Search for the cell housing the specified text and yield its (X, Y) center coordinate. 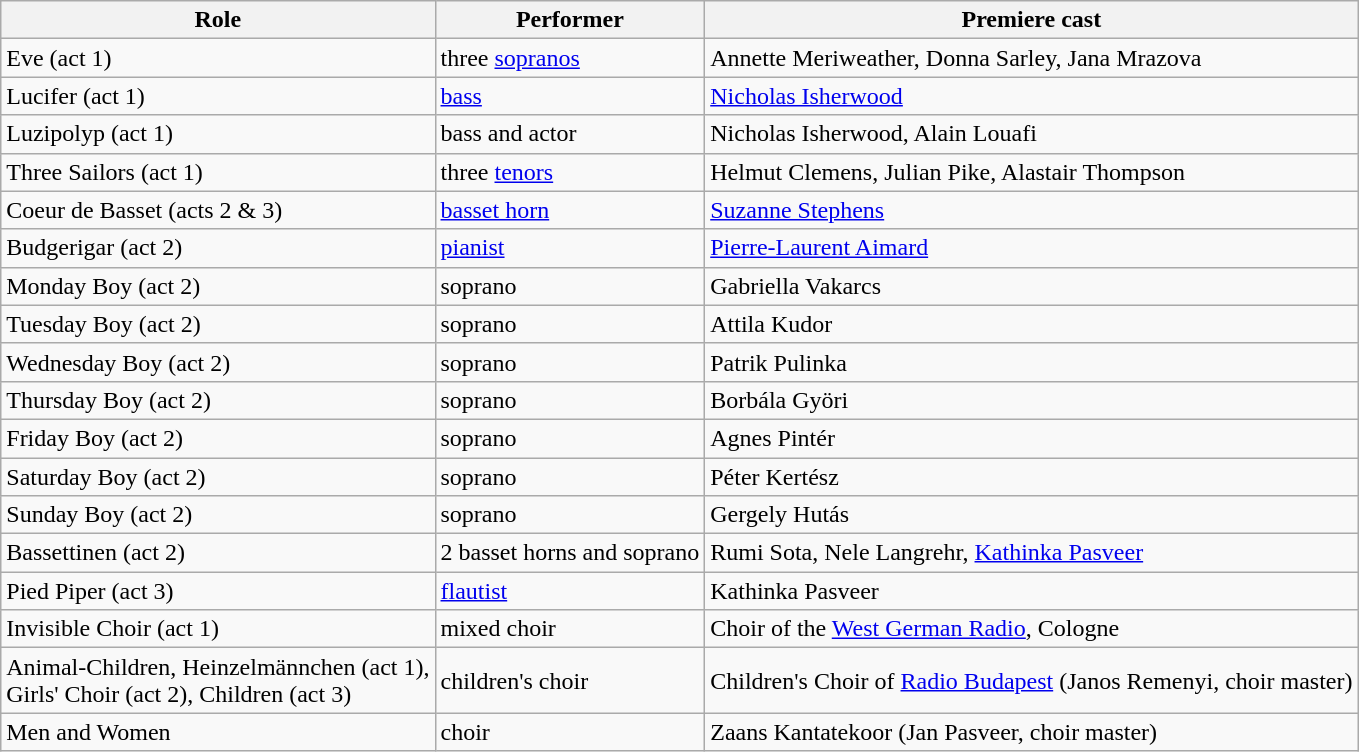
Gergely Hutás (1032, 515)
flautist (570, 591)
Helmut Clemens, Julian Pike, Alastair Thompson (1032, 172)
2 basset horns and soprano (570, 553)
Coeur de Basset (acts 2 & 3) (218, 210)
Monday Boy (act 2) (218, 286)
bass (570, 96)
Men and Women (218, 732)
three tenors (570, 172)
Luzipolyp (act 1) (218, 134)
Children's Choir of Radio Budapest (Janos Remenyi, choir master) (1032, 680)
children's choir (570, 680)
Saturday Boy (act 2) (218, 477)
Choir of the West German Radio, Cologne (1032, 629)
Eve (act 1) (218, 58)
Sunday Boy (act 2) (218, 515)
Rumi Sota, Nele Langrehr, Kathinka Pasveer (1032, 553)
Attila Kudor (1032, 324)
Wednesday Boy (act 2) (218, 362)
Tuesday Boy (act 2) (218, 324)
mixed choir (570, 629)
Borbála Györi (1032, 400)
Gabriella Vakarcs (1032, 286)
Premiere cast (1032, 20)
Three Sailors (act 1) (218, 172)
Nicholas Isherwood, Alain Louafi (1032, 134)
Kathinka Pasveer (1032, 591)
Pied Piper (act 3) (218, 591)
Animal-Children, Heinzelmännchen (act 1),Girls' Choir (act 2), Children (act 3) (218, 680)
Nicholas Isherwood (1032, 96)
Péter Kertész (1032, 477)
choir (570, 732)
Zaans Kantatekoor (Jan Pasveer, choir master) (1032, 732)
Lucifer (act 1) (218, 96)
three sopranos (570, 58)
Patrik Pulinka (1032, 362)
Role (218, 20)
Agnes Pintér (1032, 438)
Bassettinen (act 2) (218, 553)
Pierre-Laurent Aimard (1032, 248)
Invisible Choir (act 1) (218, 629)
bass and actor (570, 134)
pianist (570, 248)
Performer (570, 20)
Thursday Boy (act 2) (218, 400)
Friday Boy (act 2) (218, 438)
basset horn (570, 210)
Suzanne Stephens (1032, 210)
Annette Meriweather, Donna Sarley, Jana Mrazova (1032, 58)
Budgerigar (act 2) (218, 248)
